Output the [x, y] coordinate of the center of the cell containing the given text.  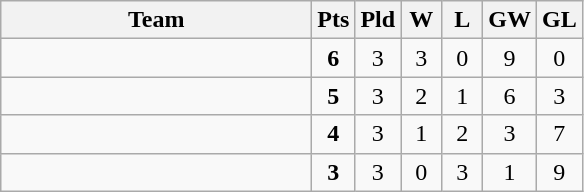
W [422, 20]
GW [510, 20]
4 [334, 134]
5 [334, 96]
Team [156, 20]
Pts [334, 20]
GL [559, 20]
Pld [378, 20]
L [462, 20]
7 [559, 134]
